Capture the cell that displays the provided text and extract its [x, y] central coordinate. 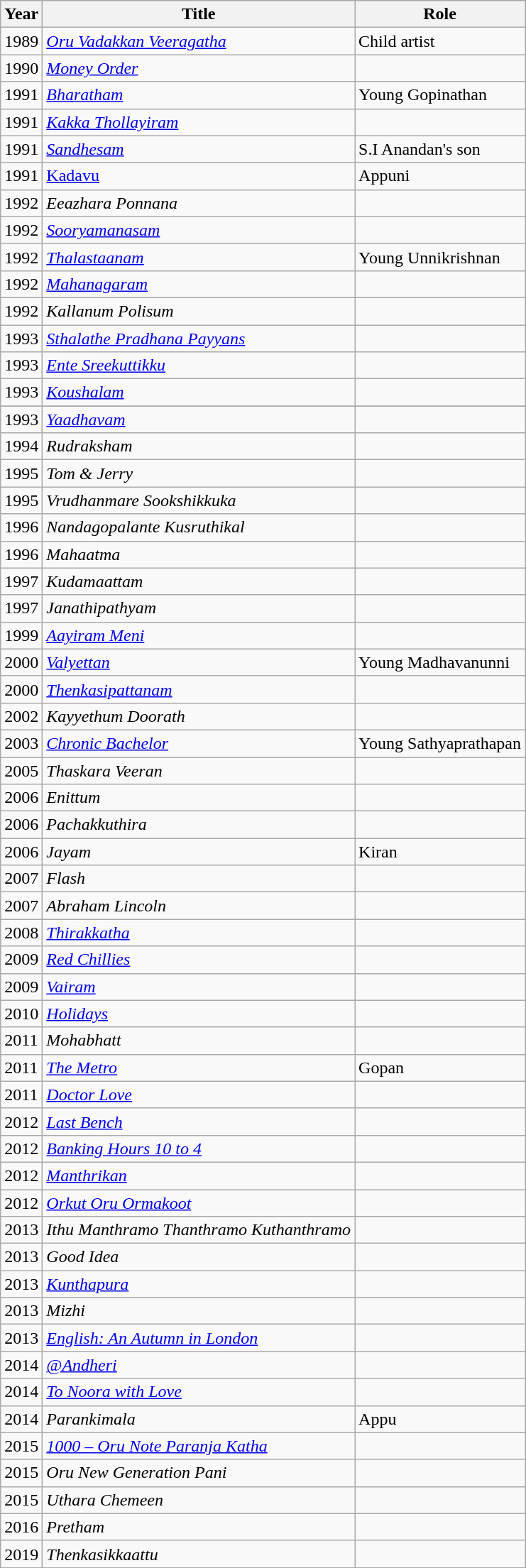
2016 [21, 1527]
2010 [21, 1014]
Gopan [440, 1068]
Mohabhatt [199, 1041]
Bharatham [199, 95]
Ithu Manthramo Thanthramo Kuthanthramo [199, 1230]
2008 [21, 933]
Uthara Chemeen [199, 1500]
Kunthapura [199, 1284]
Oru New Generation Pani [199, 1473]
Kayyethum Doorath [199, 716]
Young Unnikrishnan [440, 257]
Young Madhavanunni [440, 662]
Parankimala [199, 1419]
Aayiram Meni [199, 635]
Mahaatma [199, 554]
Manthrikan [199, 1175]
Doctor Love [199, 1095]
Sandhesam [199, 149]
Orkut Oru Ormakoot [199, 1203]
Nandagopalante Kusruthikal [199, 527]
2005 [21, 770]
Vrudhanmare Sookshikkuka [199, 500]
Red Chillies [199, 960]
Banking Hours 10 to 4 [199, 1148]
1989 [21, 41]
Thenkasipattanam [199, 689]
Title [199, 14]
To Noora with Love [199, 1392]
Holidays [199, 1014]
2019 [21, 1554]
Ente Sreekuttikku [199, 366]
Kallanum Polisum [199, 311]
Appu [440, 1419]
Appuni [440, 176]
English: An Autumn in London [199, 1338]
Tom & Jerry [199, 473]
Mizhi [199, 1311]
Good Idea [199, 1257]
Last Bench [199, 1122]
1994 [21, 446]
Thenkasikkaattu [199, 1554]
Abraham Lincoln [199, 906]
1000 – Oru Note Paranja Katha [199, 1446]
@Andheri [199, 1365]
Money Order [199, 68]
Pretham [199, 1527]
Thalastaanam [199, 257]
2002 [21, 716]
Vairam [199, 987]
Young Sathyaprathapan [440, 743]
Valyettan [199, 662]
Young Gopinathan [440, 95]
S.I Anandan's son [440, 149]
Role [440, 14]
Koushalam [199, 393]
Thaskara Veeran [199, 770]
Yaadhavam [199, 420]
Eeazhara Ponnana [199, 203]
Jayam [199, 852]
Thirakkatha [199, 933]
Janathipathyam [199, 608]
Chronic Bachelor [199, 743]
Oru Vadakkan Veeragatha [199, 41]
Pachakkuthira [199, 825]
1990 [21, 68]
The Metro [199, 1068]
2003 [21, 743]
Sooryamanasam [199, 230]
Kiran [440, 852]
Kudamaattam [199, 581]
Sthalathe Pradhana Payyans [199, 339]
Kakka Thollayiram [199, 122]
Enittum [199, 798]
Child artist [440, 41]
Flash [199, 879]
Kadavu [199, 176]
Rudraksham [199, 446]
1999 [21, 635]
Year [21, 14]
Mahanagaram [199, 284]
